Capture the cell that displays the provided text and extract its [X, Y] central coordinate. 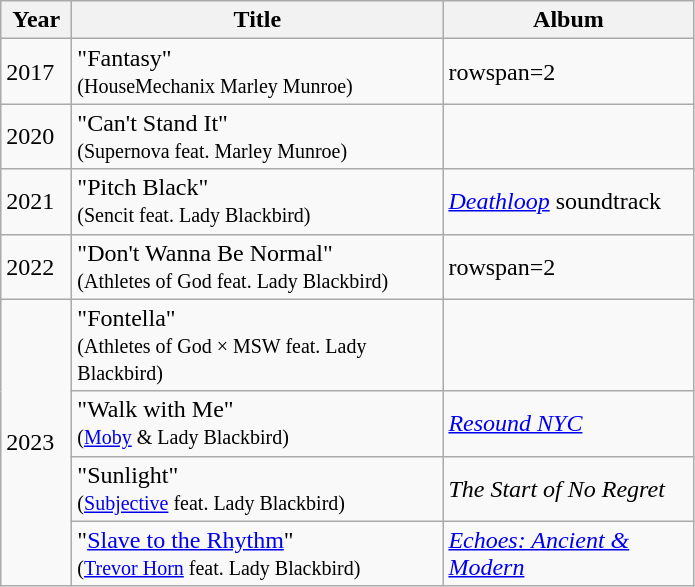
2022 [36, 266]
Album [568, 20]
2023 [36, 442]
"Sunlight"(Subjective feat. Lady Blackbird) [258, 488]
2017 [36, 72]
"Fontella"(Athletes of God × MSW feat. Lady Blackbird) [258, 345]
2020 [36, 136]
Resound NYC [568, 424]
2021 [36, 202]
"Fantasy"(HouseMechanix Marley Munroe) [258, 72]
Deathloop soundtrack [568, 202]
"Slave to the Rhythm"(Trevor Horn feat. Lady Blackbird) [258, 554]
Title [258, 20]
The Start of No Regret [568, 488]
"Pitch Black"(Sencit feat. Lady Blackbird) [258, 202]
"Can't Stand It"(Supernova feat. Marley Munroe) [258, 136]
"Walk with Me"(Moby & Lady Blackbird) [258, 424]
"Don't Wanna Be Normal"(Athletes of God feat. Lady Blackbird) [258, 266]
Year [36, 20]
Echoes: Ancient & Modern [568, 554]
